Find where the given text appears and provide that cell's center as [x, y] coordinate. 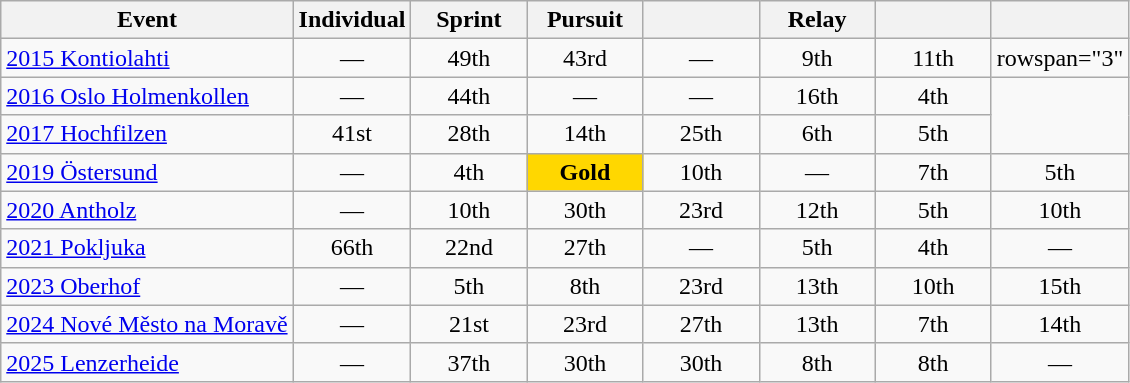
2021 Pokljuka [147, 248]
9th [817, 58]
2020 Antholz [147, 210]
12th [817, 210]
22nd [469, 248]
Gold [585, 172]
rowspan="3" [1060, 58]
21st [469, 324]
2015 Kontiolahti [147, 58]
6th [817, 134]
44th [469, 96]
43rd [585, 58]
66th [352, 248]
Pursuit [585, 20]
2019 Östersund [147, 172]
2025 Lenzerheide [147, 362]
15th [1060, 286]
49th [469, 58]
2016 Oslo Holmenkollen [147, 96]
2017 Hochfilzen [147, 134]
16th [817, 96]
25th [701, 134]
41st [352, 134]
28th [469, 134]
Event [147, 20]
2024 Nové Město na Moravě [147, 324]
2023 Oberhof [147, 286]
Relay [817, 20]
Sprint [469, 20]
Individual [352, 20]
37th [469, 362]
11th [933, 58]
